Return the (x, y) coordinate for the center point of the cell that contains the specified text.  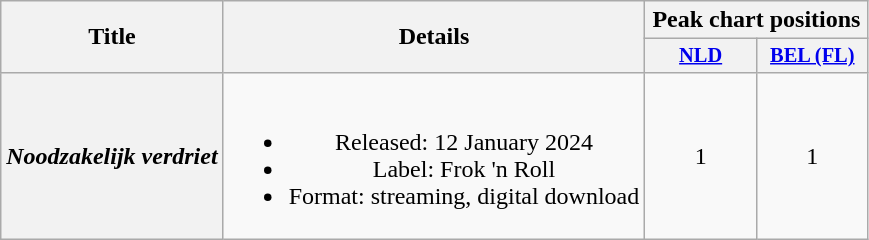
Noodzakelijk verdriet (112, 156)
Title (112, 37)
NLD (701, 56)
Details (434, 37)
BEL (FL) (812, 56)
Released: 12 January 2024Label: Frok 'n RollFormat: streaming, digital download (434, 156)
Peak chart positions (756, 20)
